For the text-containing cell, return its midpoint in (X, Y) coordinate format. 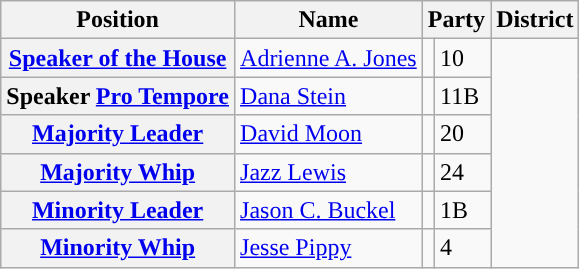
Speaker Pro Tempore (118, 96)
Jason C. Buckel (329, 210)
Speaker of the House (118, 58)
20 (463, 134)
Jazz Lewis (329, 172)
District (535, 20)
10 (463, 58)
Adrienne A. Jones (329, 58)
4 (463, 248)
Minority Whip (118, 248)
Jesse Pippy (329, 248)
Majority Whip (118, 172)
Position (118, 20)
Minority Leader (118, 210)
Party (456, 20)
11B (463, 96)
Dana Stein (329, 96)
1B (463, 210)
Name (329, 20)
Majority Leader (118, 134)
24 (463, 172)
David Moon (329, 134)
